Capture the cell that displays the provided text and extract its (X, Y) central coordinate. 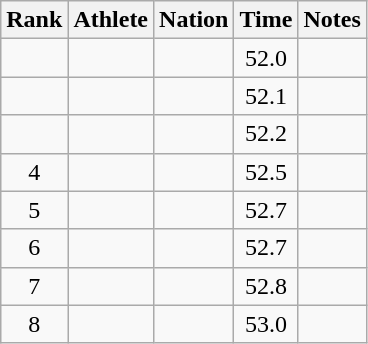
52.8 (266, 286)
52.2 (266, 134)
Rank (34, 20)
Time (266, 20)
53.0 (266, 324)
6 (34, 248)
Notes (332, 20)
8 (34, 324)
52.5 (266, 172)
52.1 (266, 96)
Nation (194, 20)
52.0 (266, 58)
Athlete (111, 20)
5 (34, 210)
7 (34, 286)
4 (34, 172)
